Detect which cell encompasses the target text, then output its (X, Y) center coordinate. 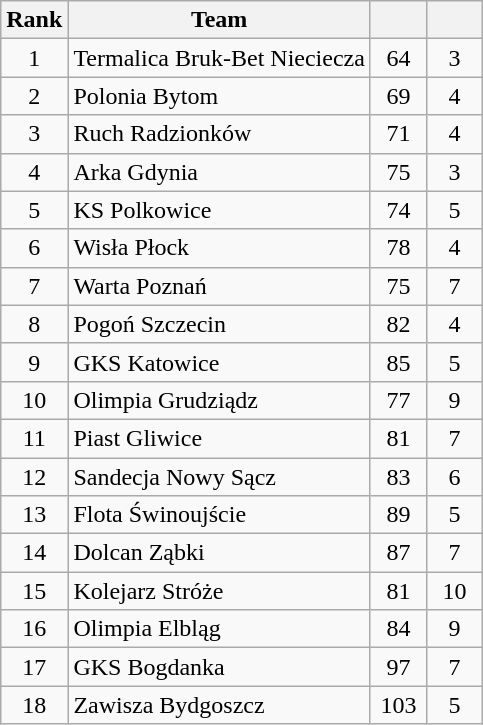
84 (398, 629)
Flota Świnoujście (220, 515)
89 (398, 515)
Wisła Płock (220, 248)
74 (398, 210)
12 (34, 477)
Zawisza Bydgoszcz (220, 705)
85 (398, 362)
64 (398, 58)
103 (398, 705)
2 (34, 96)
83 (398, 477)
GKS Bogdanka (220, 667)
14 (34, 553)
18 (34, 705)
Pogoń Szczecin (220, 324)
KS Polkowice (220, 210)
78 (398, 248)
Olimpia Grudziądz (220, 400)
82 (398, 324)
69 (398, 96)
13 (34, 515)
11 (34, 438)
Olimpia Elbląg (220, 629)
16 (34, 629)
Rank (34, 20)
Termalica Bruk-Bet Nieciecza (220, 58)
71 (398, 134)
Kolejarz Stróże (220, 591)
87 (398, 553)
8 (34, 324)
77 (398, 400)
1 (34, 58)
17 (34, 667)
Sandecja Nowy Sącz (220, 477)
GKS Katowice (220, 362)
Dolcan Ząbki (220, 553)
Warta Poznań (220, 286)
15 (34, 591)
Arka Gdynia (220, 172)
97 (398, 667)
Polonia Bytom (220, 96)
Piast Gliwice (220, 438)
Ruch Radzionków (220, 134)
Team (220, 20)
